Scan for the cell matching the given text and deliver its [x, y] coordinate at center. 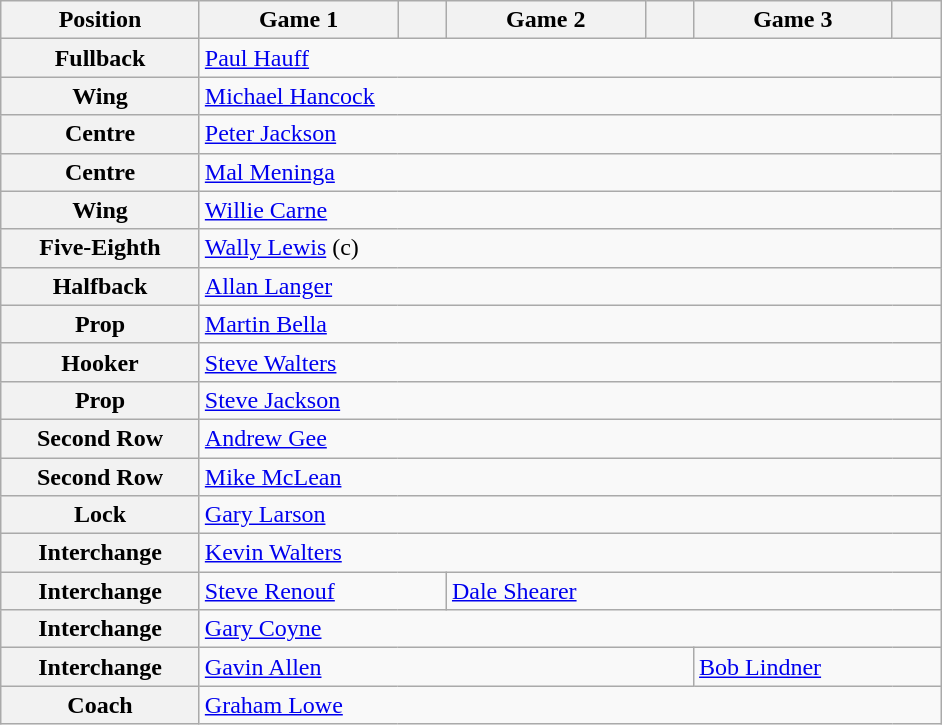
Martin Bella [570, 324]
Andrew Gee [570, 438]
Steve Renouf [322, 591]
Mike McLean [570, 477]
Five-Eighth [100, 248]
Peter Jackson [570, 134]
Paul Hauff [570, 58]
Willie Carne [570, 210]
Lock [100, 515]
Game 2 [546, 20]
Halfback [100, 286]
Gary Coyne [570, 629]
Steve Walters [570, 362]
Kevin Walters [570, 553]
Dale Shearer [693, 591]
Michael Hancock [570, 96]
Game 3 [794, 20]
Wally Lewis (c) [570, 248]
Gary Larson [570, 515]
Gavin Allen [446, 667]
Steve Jackson [570, 400]
Fullback [100, 58]
Allan Langer [570, 286]
Mal Meninga [570, 172]
Coach [100, 705]
Hooker [100, 362]
Position [100, 20]
Graham Lowe [570, 705]
Bob Lindner [818, 667]
Game 1 [298, 20]
